Pinpoint the cell where the given text exists, returning its [x, y] midpoint coordinate. 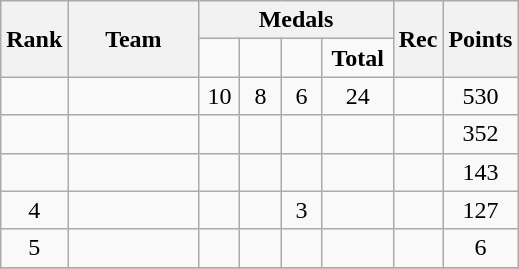
8 [260, 96]
Points [480, 39]
4 [34, 210]
24 [358, 96]
Total [358, 58]
352 [480, 134]
127 [480, 210]
143 [480, 172]
Rec [418, 39]
5 [34, 248]
530 [480, 96]
3 [302, 210]
Medals [296, 20]
10 [220, 96]
Team [134, 39]
Rank [34, 39]
